Identify which cell holds the provided text, then report its (X, Y) central coordinate. 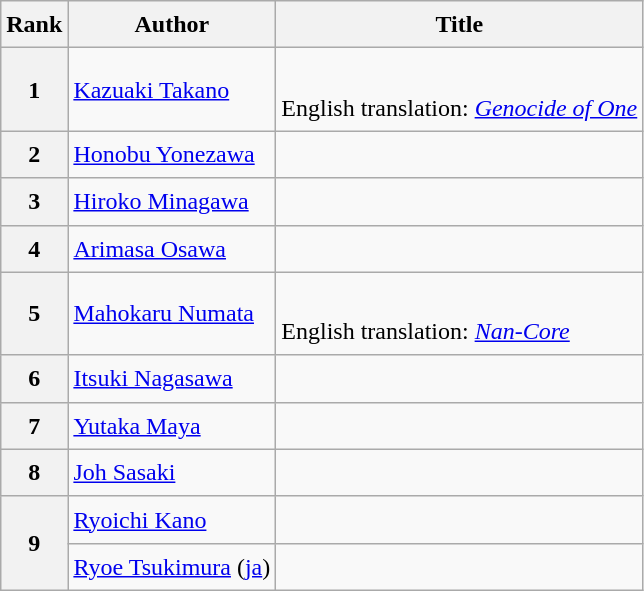
English translation: Nan-Core (460, 314)
Kazuaki Takano (172, 90)
Arimasa Osawa (172, 248)
8 (34, 472)
2 (34, 154)
Title (460, 24)
3 (34, 202)
Ryoichi Kano (172, 520)
Ryoe Tsukimura (ja) (172, 566)
6 (34, 378)
Joh Sasaki (172, 472)
4 (34, 248)
Honobu Yonezawa (172, 154)
Author (172, 24)
1 (34, 90)
Itsuki Nagasawa (172, 378)
Mahokaru Numata (172, 314)
5 (34, 314)
7 (34, 426)
English translation: Genocide of One (460, 90)
Yutaka Maya (172, 426)
9 (34, 543)
Rank (34, 24)
Hiroko Minagawa (172, 202)
